Determine the (x, y) coordinate at the center of the cell enclosing the given text.  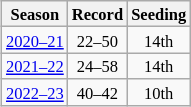
10th (158, 92)
Record (98, 14)
22–50 (98, 40)
24–58 (98, 66)
Seeding (158, 14)
2022–23 (35, 92)
2020–21 (35, 40)
40–42 (98, 92)
Season (35, 14)
2021–22 (35, 66)
